Identify which cell holds the provided text, then report its (x, y) central coordinate. 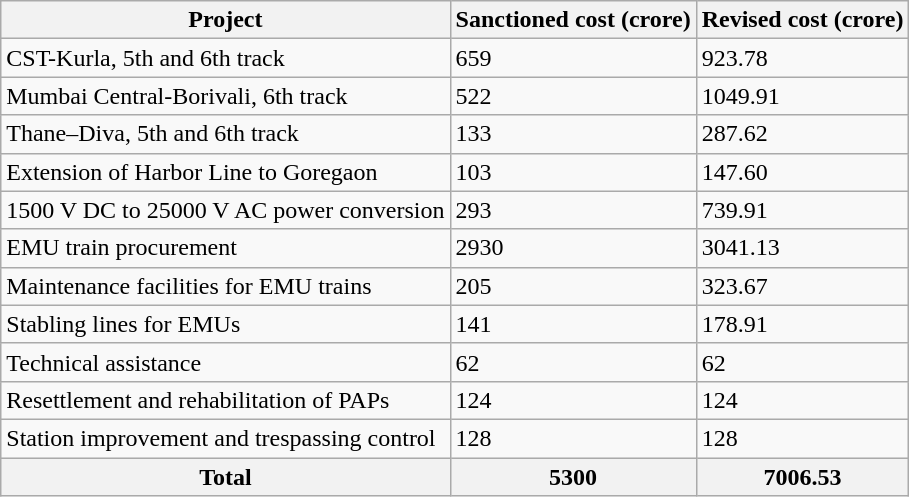
CST-Kurla, 5th and 6th track (226, 58)
323.67 (802, 286)
141 (573, 324)
5300 (573, 477)
659 (573, 58)
Station improvement and trespassing control (226, 438)
7006.53 (802, 477)
522 (573, 96)
103 (573, 172)
Sanctioned cost (crore) (573, 20)
Stabling lines for EMUs (226, 324)
Revised cost (crore) (802, 20)
923.78 (802, 58)
293 (573, 210)
Total (226, 477)
1500 V DC to 25000 V AC power conversion (226, 210)
1049.91 (802, 96)
Technical assistance (226, 362)
3041.13 (802, 248)
205 (573, 286)
133 (573, 134)
147.60 (802, 172)
Thane–Diva, 5th and 6th track (226, 134)
Mumbai Central-Borivali, 6th track (226, 96)
Project (226, 20)
Extension of Harbor Line to Goregaon (226, 172)
Resettlement and rehabilitation of PAPs (226, 400)
178.91 (802, 324)
287.62 (802, 134)
2930 (573, 248)
739.91 (802, 210)
Maintenance facilities for EMU trains (226, 286)
EMU train procurement (226, 248)
